Return the [x, y] coordinate for the center point of the cell that contains the specified text.  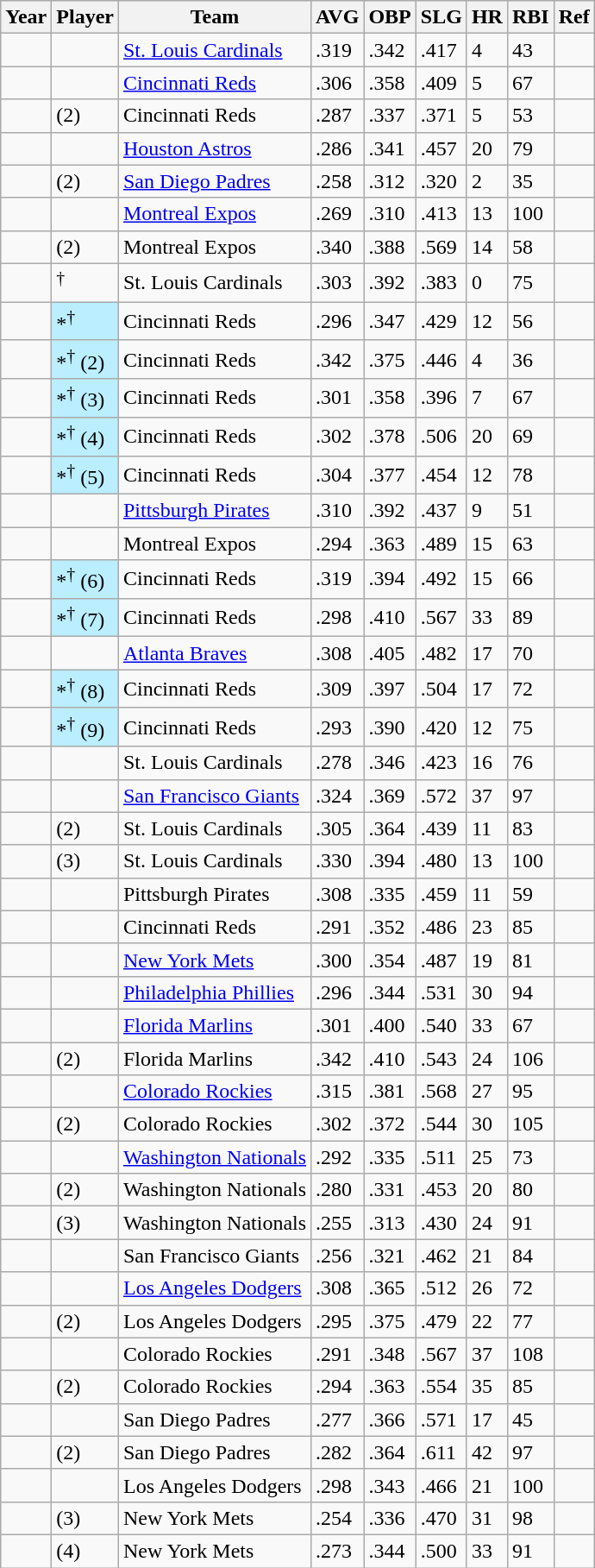
.303 [338, 283]
.397 [390, 689]
76 [530, 763]
.269 [338, 214]
.462 [442, 1256]
.306 [338, 83]
16 [486, 763]
.347 [390, 321]
.258 [338, 181]
.420 [442, 727]
42 [486, 1452]
70 [530, 653]
.300 [338, 960]
81 [530, 960]
.439 [442, 828]
25 [486, 1157]
Year [26, 17]
*† (4) [85, 437]
HR [486, 17]
.459 [442, 894]
.369 [390, 796]
SLG [442, 17]
83 [530, 828]
.400 [390, 1025]
.466 [442, 1485]
*† (9) [85, 727]
22 [486, 1321]
.255 [338, 1223]
.340 [338, 247]
.390 [390, 727]
.331 [390, 1190]
.346 [390, 763]
.273 [338, 1551]
.409 [442, 83]
77 [530, 1321]
.330 [338, 861]
.454 [442, 475]
*† (2) [85, 359]
.487 [442, 960]
.324 [338, 796]
94 [530, 992]
.531 [442, 992]
.568 [442, 1092]
2 [486, 181]
45 [530, 1420]
.446 [442, 359]
Ref [574, 17]
.511 [442, 1157]
.413 [442, 214]
.378 [390, 437]
.486 [442, 927]
84 [530, 1256]
.365 [390, 1288]
.280 [338, 1190]
.292 [338, 1157]
.396 [442, 399]
.377 [390, 475]
.554 [442, 1387]
53 [530, 116]
59 [530, 894]
.383 [442, 283]
.381 [390, 1092]
*† [85, 321]
9 [486, 511]
78 [530, 475]
Team [214, 17]
31 [486, 1518]
.256 [338, 1256]
.437 [442, 511]
.540 [442, 1025]
43 [530, 50]
*† (8) [85, 689]
.480 [442, 861]
.611 [442, 1452]
Atlanta Braves [214, 653]
51 [530, 511]
.293 [338, 727]
98 [530, 1518]
.336 [390, 1518]
.321 [390, 1256]
.479 [442, 1321]
.305 [338, 828]
.457 [442, 148]
*† (6) [85, 580]
.254 [338, 1518]
.405 [390, 653]
.348 [390, 1354]
.506 [442, 437]
.286 [338, 148]
(4) [85, 1551]
.572 [442, 796]
AVG [338, 17]
23 [486, 927]
.320 [442, 181]
.295 [338, 1321]
.571 [442, 1420]
.287 [338, 116]
.453 [442, 1190]
*† (7) [85, 618]
.504 [442, 689]
.492 [442, 580]
66 [530, 580]
.482 [442, 653]
7 [486, 399]
.569 [442, 247]
.470 [442, 1518]
.500 [442, 1551]
OBP [390, 17]
105 [530, 1124]
14 [486, 247]
*† (5) [85, 475]
.341 [390, 148]
.354 [390, 960]
.282 [338, 1452]
† [85, 283]
80 [530, 1190]
.304 [338, 475]
.277 [338, 1420]
.430 [442, 1223]
.544 [442, 1124]
.489 [442, 544]
69 [530, 437]
79 [530, 148]
.309 [338, 689]
36 [530, 359]
108 [530, 1354]
.352 [390, 927]
73 [530, 1157]
Player [85, 17]
Philadelphia Phillies [214, 992]
.313 [390, 1223]
.372 [390, 1124]
.417 [442, 50]
.312 [390, 181]
*† (3) [85, 399]
.343 [390, 1485]
0 [486, 283]
19 [486, 960]
Houston Astros [214, 148]
95 [530, 1092]
RBI [530, 17]
.315 [338, 1092]
89 [530, 618]
.366 [390, 1420]
.429 [442, 321]
63 [530, 544]
.337 [390, 116]
58 [530, 247]
.543 [442, 1059]
106 [530, 1059]
.388 [390, 247]
.512 [442, 1288]
27 [486, 1092]
.278 [338, 763]
.371 [442, 116]
56 [530, 321]
.423 [442, 763]
26 [486, 1288]
